Return (x, y) of the center of cell containing provided text 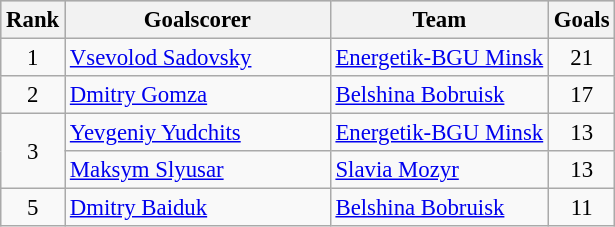
Dmitry Baiduk (198, 208)
1 (33, 58)
Team (439, 20)
3 (33, 152)
5 (33, 208)
Slavia Mozyr (439, 170)
Goalscorer (198, 20)
2 (33, 95)
Dmitry Gomza (198, 95)
Rank (33, 20)
Yevgeniy Yudchits (198, 133)
Vsevolod Sadovsky (198, 58)
Goals (582, 20)
11 (582, 208)
21 (582, 58)
Maksym Slyusar (198, 170)
17 (582, 95)
